For the text-containing cell, return its midpoint in (X, Y) coordinate format. 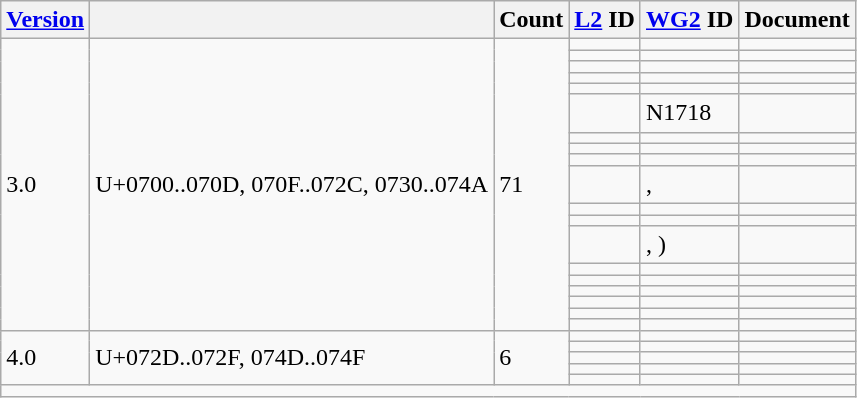
WG2 ID (689, 20)
4.0 (46, 358)
6 (532, 358)
U+0700..070D, 070F..072C, 0730..074A (292, 184)
, (689, 184)
71 (532, 184)
Version (46, 20)
U+072D..072F, 074D..074F (292, 358)
, ) (689, 245)
3.0 (46, 184)
Document (797, 20)
N1718 (689, 113)
L2 ID (605, 20)
Count (532, 20)
